Output the (X, Y) coordinate of the center of the cell containing the given text.  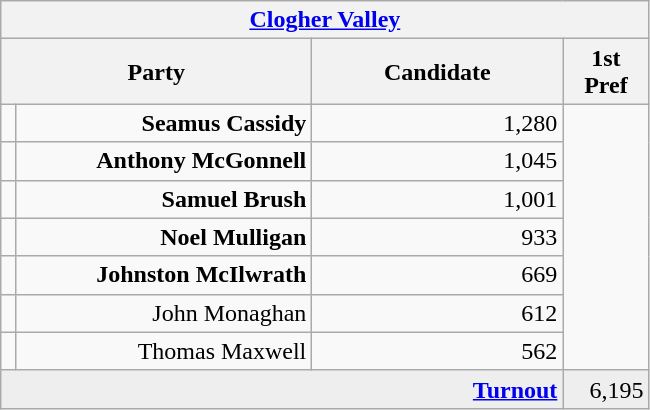
612 (438, 313)
1st Pref (606, 72)
Turnout (282, 389)
Clogher Valley (325, 20)
John Monaghan (164, 313)
Anthony McGonnell (164, 161)
Candidate (438, 72)
Johnston McIlwrath (164, 275)
Noel Mulligan (164, 237)
1,045 (438, 161)
1,001 (438, 199)
Seamus Cassidy (164, 123)
669 (438, 275)
Samuel Brush (164, 199)
933 (438, 237)
Thomas Maxwell (164, 351)
1,280 (438, 123)
562 (438, 351)
Party (156, 72)
6,195 (606, 389)
